Determine the [X, Y] coordinate at the center of the cell enclosing the given text.  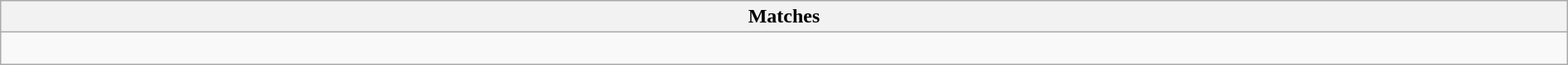
Matches [784, 17]
